Scan for the cell matching the given text and deliver its (x, y) coordinate at center. 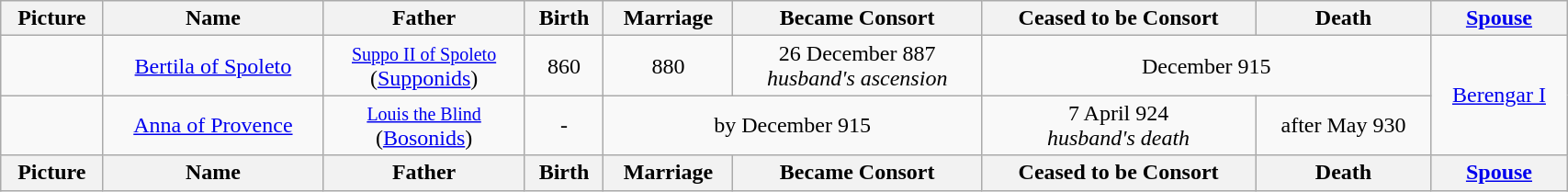
- (564, 125)
Bertila of Spoleto (213, 66)
December 915 (1206, 66)
Suppo II of Spoleto(Supponids) (424, 66)
860 (564, 66)
Berengar I (1499, 96)
after May 930 (1344, 125)
880 (669, 66)
26 December 887 husband's ascension (857, 66)
Louis the Blind(Bosonids) (424, 125)
7 April 924husband's death (1118, 125)
by December 915 (793, 125)
Anna of Provence (213, 125)
